Scan for the cell matching the given text and deliver its (X, Y) coordinate at center. 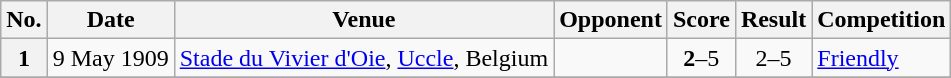
Friendly (882, 58)
Score (701, 20)
Competition (882, 20)
Stade du Vivier d'Oie, Uccle, Belgium (364, 58)
Venue (364, 20)
No. (24, 20)
1 (24, 58)
Opponent (611, 20)
9 May 1909 (110, 58)
Date (110, 20)
Result (773, 20)
